Capture the cell that displays the provided text and extract its (X, Y) central coordinate. 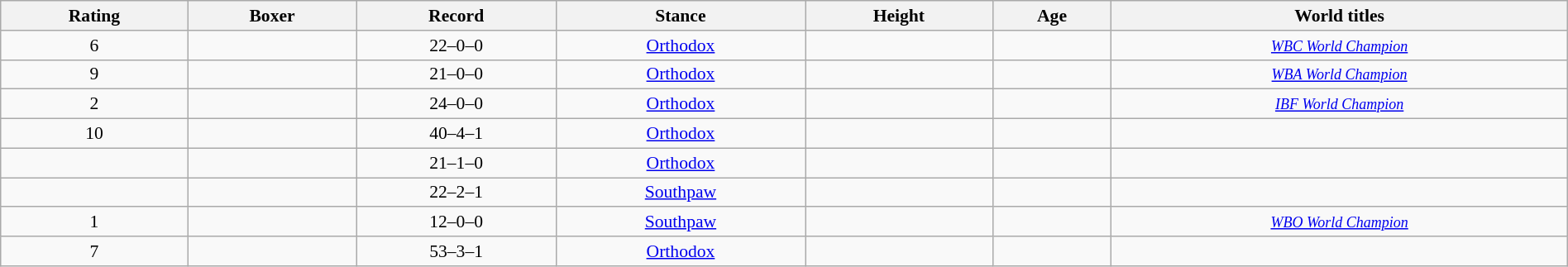
7 (94, 251)
53–3–1 (457, 251)
40–4–1 (457, 134)
6 (94, 45)
Rating (94, 16)
21–1–0 (457, 163)
WBC World Champion (1340, 45)
WBO World Champion (1340, 222)
1 (94, 222)
12–0–0 (457, 222)
24–0–0 (457, 104)
Boxer (272, 16)
2 (94, 104)
WBA World Champion (1340, 74)
Record (457, 16)
Age (1052, 16)
22–2–1 (457, 193)
21–0–0 (457, 74)
World titles (1340, 16)
Stance (680, 16)
IBF World Champion (1340, 104)
22–0–0 (457, 45)
9 (94, 74)
Height (899, 16)
10 (94, 134)
